Return the (x, y) coordinate for the center point of the cell that contains the specified text.  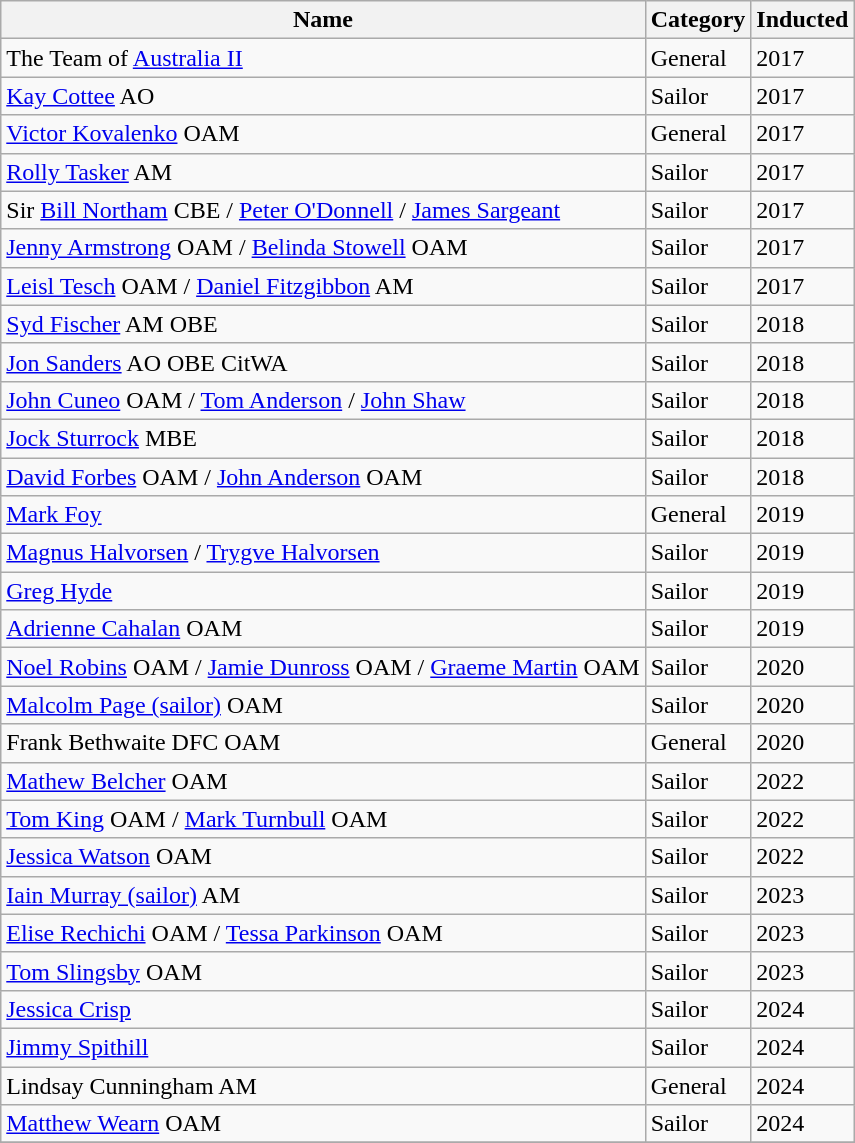
Jon Sanders AO OBE CitWA (323, 362)
Inducted (802, 20)
Jenny Armstrong OAM / Belinda Stowell OAM (323, 248)
Category (698, 20)
David Forbes OAM / John Anderson OAM (323, 477)
Tom King OAM / Mark Turnbull OAM (323, 819)
Greg Hyde (323, 591)
Mark Foy (323, 515)
Tom Slingsby OAM (323, 971)
Jimmy Spithill (323, 1047)
Malcolm Page (sailor) OAM (323, 705)
Mathew Belcher OAM (323, 781)
Kay Cottee AO (323, 96)
Magnus Halvorsen / Trygve Halvorsen (323, 553)
Victor Kovalenko OAM (323, 134)
The Team of Australia II (323, 58)
Iain Murray (sailor) AM (323, 895)
Lindsay Cunningham AM (323, 1085)
Adrienne Cahalan OAM (323, 629)
Name (323, 20)
John Cuneo OAM / Tom Anderson / John Shaw (323, 400)
Matthew Wearn OAM (323, 1124)
Leisl Tesch OAM / Daniel Fitzgibbon AM (323, 286)
Jock Sturrock MBE (323, 438)
Jessica Crisp (323, 1009)
Rolly Tasker AM (323, 172)
Jessica Watson OAM (323, 857)
Frank Bethwaite DFC OAM (323, 743)
Noel Robins OAM / Jamie Dunross OAM / Graeme Martin OAM (323, 667)
Sir Bill Northam CBE / Peter O'Donnell / James Sargeant (323, 210)
Syd Fischer AM OBE (323, 324)
Elise Rechichi OAM / Tessa Parkinson OAM (323, 933)
